For the text-containing cell, return its midpoint in [x, y] coordinate format. 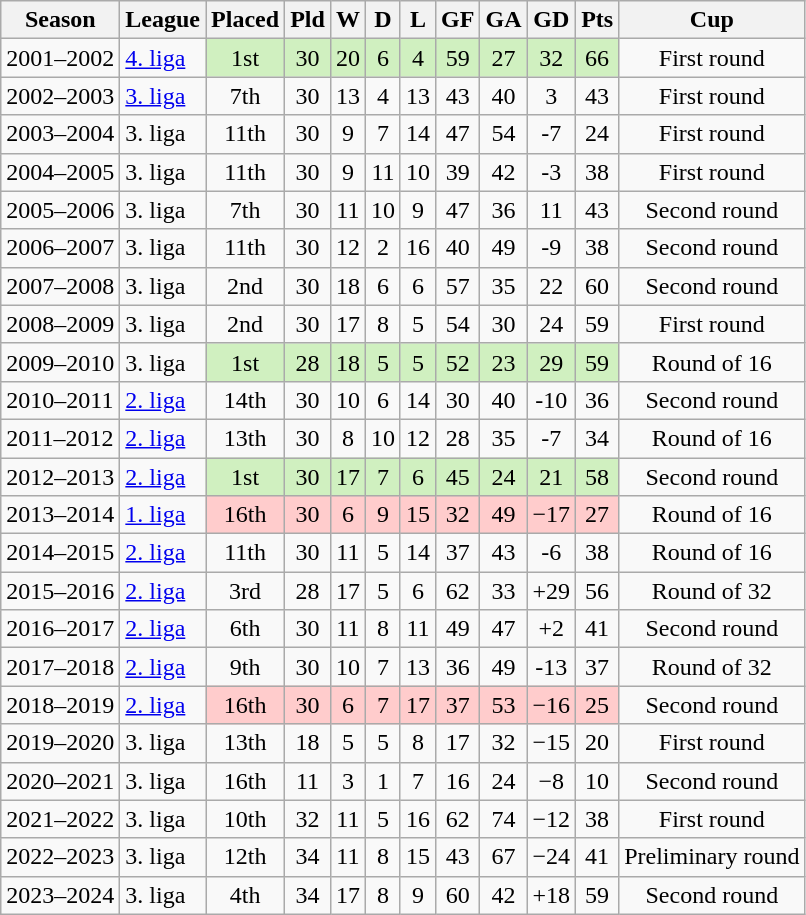
2019–2020 [60, 743]
+29 [552, 591]
2023–2024 [60, 895]
1. liga [163, 515]
2018–2019 [60, 705]
1 [382, 781]
74 [504, 819]
−17 [552, 515]
−16 [552, 705]
W [348, 20]
2001–2002 [60, 58]
2013–2014 [60, 515]
4th [246, 895]
+18 [552, 895]
67 [504, 857]
2012–2013 [60, 477]
2020–2021 [60, 781]
-6 [552, 553]
−8 [552, 781]
League [163, 20]
39 [458, 172]
+2 [552, 629]
14th [246, 400]
2017–2018 [60, 667]
2010–2011 [60, 400]
2003–2004 [60, 134]
-3 [552, 172]
4. liga [163, 58]
Pld [308, 20]
2022–2023 [60, 857]
D [382, 20]
58 [598, 477]
6th [246, 629]
2009–2010 [60, 362]
2014–2015 [60, 553]
−12 [552, 819]
GF [458, 20]
21 [552, 477]
−15 [552, 743]
2011–2012 [60, 438]
Cup [712, 20]
33 [504, 591]
53 [504, 705]
2021–2022 [60, 819]
2005–2006 [60, 210]
3rd [246, 591]
2007–2008 [60, 286]
−24 [552, 857]
2016–2017 [60, 629]
10th [246, 819]
9th [246, 667]
Pts [598, 20]
25 [598, 705]
GD [552, 20]
12th [246, 857]
-10 [552, 400]
2008–2009 [60, 324]
52 [458, 362]
GA [504, 20]
Preliminary round [712, 857]
2015–2016 [60, 591]
66 [598, 58]
2006–2007 [60, 248]
56 [598, 591]
57 [458, 286]
Season [60, 20]
2004–2005 [60, 172]
L [418, 20]
-9 [552, 248]
2 [382, 248]
2002–2003 [60, 96]
Placed [246, 20]
-13 [552, 667]
29 [552, 362]
23 [504, 362]
22 [552, 286]
45 [458, 477]
